Scan for the cell matching the given text and deliver its [X, Y] coordinate at center. 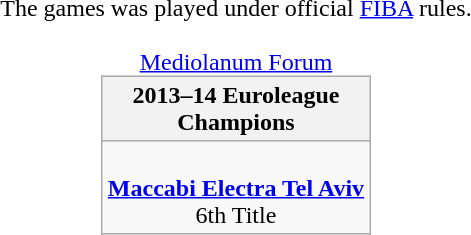
Maccabi Electra Tel Aviv6th Title [236, 187]
2013–14 Euroleague Champions [236, 108]
